Determine the [X, Y] coordinate at the center of the cell enclosing the given text.  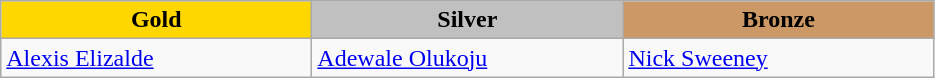
Nick Sweeney [778, 58]
Silver [468, 20]
Adewale Olukoju [468, 58]
Alexis Elizalde [156, 58]
Gold [156, 20]
Bronze [778, 20]
